From the cell containing the given text, extract its center point as (X, Y) coordinate. 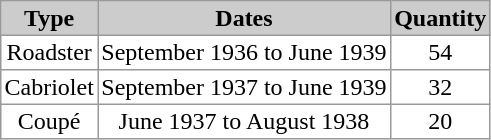
20 (440, 121)
September 1936 to June 1939 (244, 52)
Type (50, 18)
Roadster (50, 52)
54 (440, 52)
32 (440, 87)
September 1937 to June 1939 (244, 87)
Dates (244, 18)
Quantity (440, 18)
Coupé (50, 121)
June 1937 to August 1938 (244, 121)
Cabriolet (50, 87)
